Find where the given text appears and provide that cell's center as [x, y] coordinate. 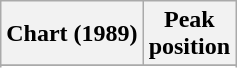
Chart (1989) [72, 34]
Peakposition [189, 34]
